Pinpoint the cell where the given text exists, returning its (x, y) midpoint coordinate. 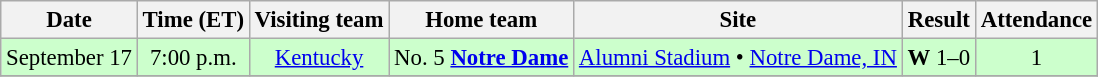
Site (738, 20)
W 1–0 (938, 58)
Kentucky (318, 58)
Date (69, 20)
Home team (482, 20)
September 17 (69, 58)
Visiting team (318, 20)
7:00 p.m. (193, 58)
Time (ET) (193, 20)
1 (1036, 58)
Attendance (1036, 20)
No. 5 Notre Dame (482, 58)
Result (938, 20)
Alumni Stadium • Notre Dame, IN (738, 58)
